Capture the cell that displays the provided text and extract its (x, y) central coordinate. 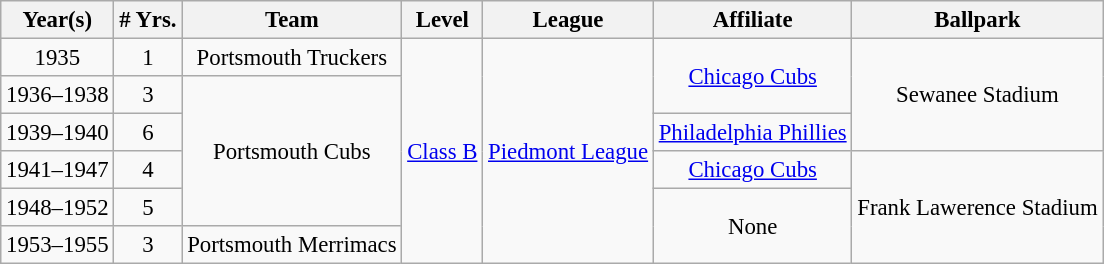
Sewanee Stadium (978, 96)
Affiliate (752, 20)
1939–1940 (58, 133)
1953–1955 (58, 245)
League (568, 20)
Frank Lawerence Stadium (978, 208)
Team (292, 20)
Portsmouth Truckers (292, 58)
1935 (58, 58)
1 (148, 58)
1948–1952 (58, 208)
Level (442, 20)
Portsmouth Merrimacs (292, 245)
None (752, 226)
4 (148, 170)
1941–1947 (58, 170)
Portsmouth Cubs (292, 151)
5 (148, 208)
6 (148, 133)
Philadelphia Phillies (752, 133)
Ballpark (978, 20)
1936–1938 (58, 95)
Year(s) (58, 20)
# Yrs. (148, 20)
